Return the (X, Y) coordinate for the center point of the cell that contains the specified text.  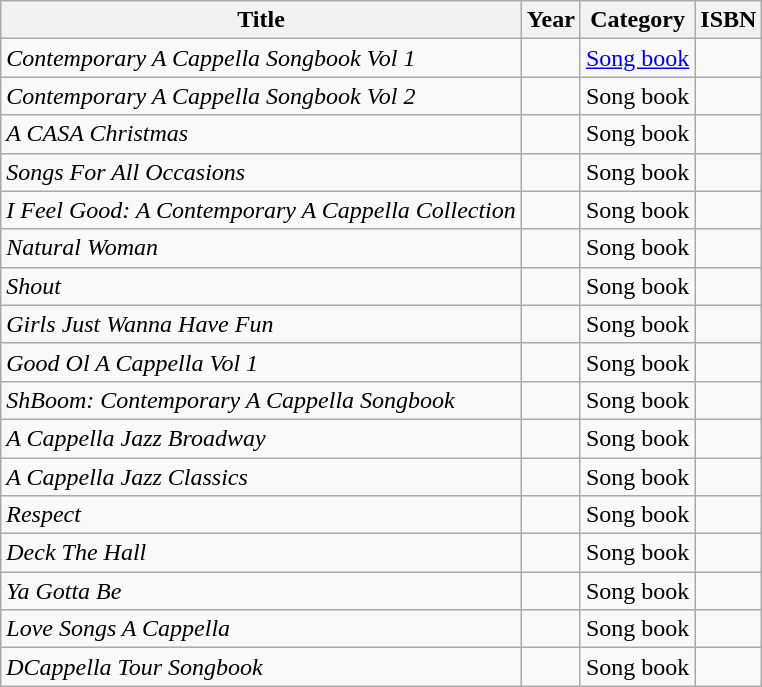
A CASA Christmas (262, 134)
Love Songs A Cappella (262, 629)
I Feel Good: A Contemporary A Cappella Collection (262, 210)
Contemporary A Cappella Songbook Vol 2 (262, 96)
Contemporary A Cappella Songbook Vol 1 (262, 58)
Respect (262, 515)
Shout (262, 286)
Category (637, 20)
ISBN (728, 20)
Deck The Hall (262, 553)
Year (550, 20)
Ya Gotta Be (262, 591)
A Cappella Jazz Broadway (262, 438)
Title (262, 20)
Natural Woman (262, 248)
DCappella Tour Songbook (262, 667)
Songs For All Occasions (262, 172)
Good Ol A Cappella Vol 1 (262, 362)
A Cappella Jazz Classics (262, 477)
Girls Just Wanna Have Fun (262, 324)
ShBoom: Contemporary A Cappella Songbook (262, 400)
